Identify which cell holds the provided text, then report its [x, y] central coordinate. 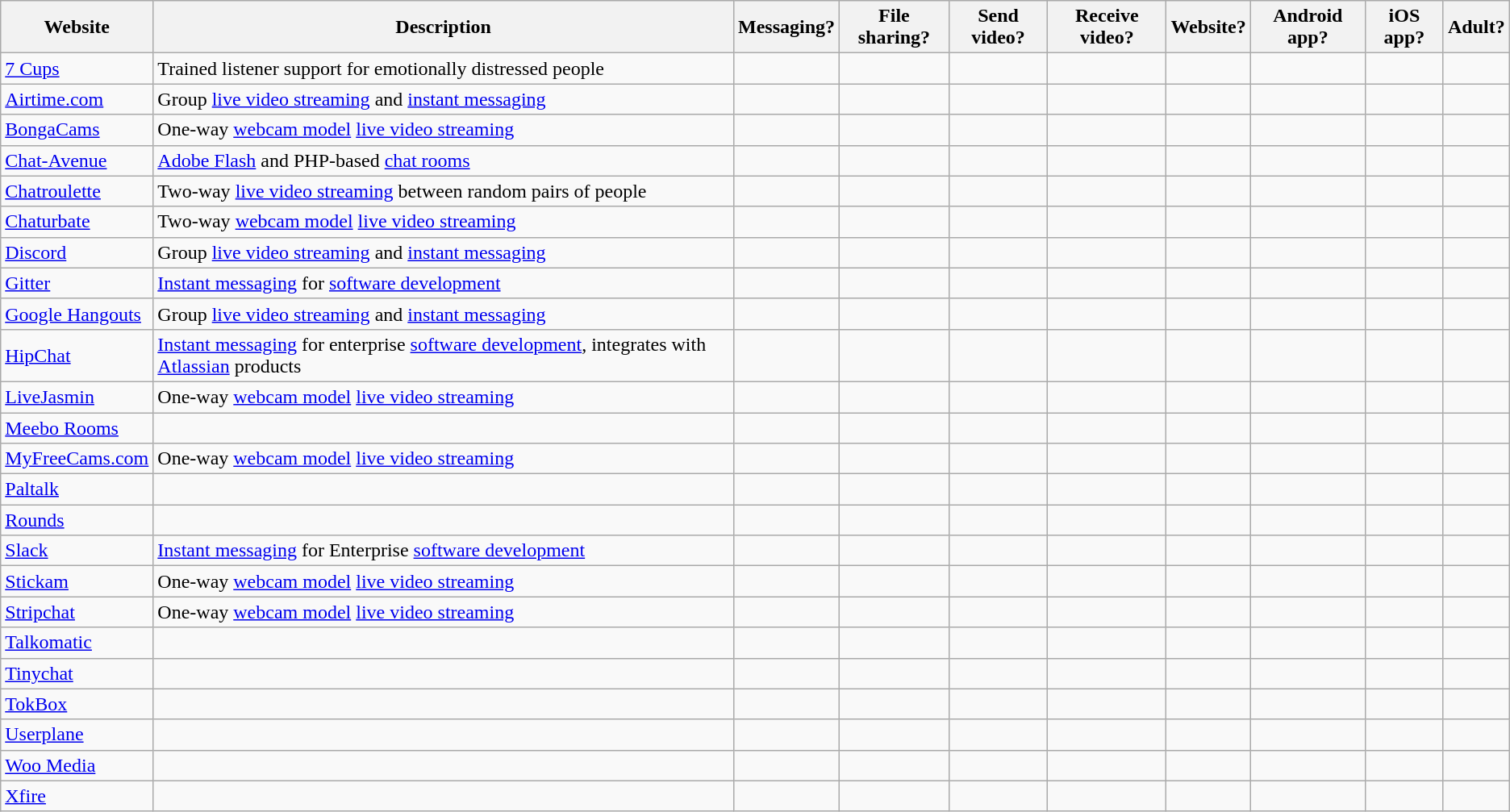
Website? [1208, 27]
Trained listener support for emotionally distressed people [444, 69]
Stripchat [77, 612]
Paltalk [77, 489]
Chat-Avenue [77, 160]
Rounds [77, 520]
Woo Media [77, 765]
Two-way webcam model live video streaming [444, 222]
Google Hangouts [77, 314]
Slack [77, 551]
Gitter [77, 283]
Adult? [1476, 27]
Send video? [999, 27]
Instant messaging for Enterprise software development [444, 551]
7 Cups [77, 69]
Receive video? [1107, 27]
iOS app? [1404, 27]
Description [444, 27]
HipChat [77, 355]
Xfire [77, 796]
BongaCams [77, 130]
MyFreeCams.com [77, 459]
TokBox [77, 704]
Instant messaging for enterprise software development, integrates with Atlassian products [444, 355]
Adobe Flash and PHP-based chat rooms [444, 160]
Discord [77, 252]
LiveJasmin [77, 397]
Stickam [77, 581]
File sharing? [895, 27]
Meebo Rooms [77, 428]
Chaturbate [77, 222]
Android app? [1308, 27]
Website [77, 27]
Chatroulette [77, 191]
Airtime.com [77, 99]
Instant messaging for software development [444, 283]
Talkomatic [77, 643]
Userplane [77, 735]
Tinychat [77, 673]
Two-way live video streaming between random pairs of people [444, 191]
Messaging? [787, 27]
